Return the [X, Y] coordinate for the center point of the cell that contains the specified text.  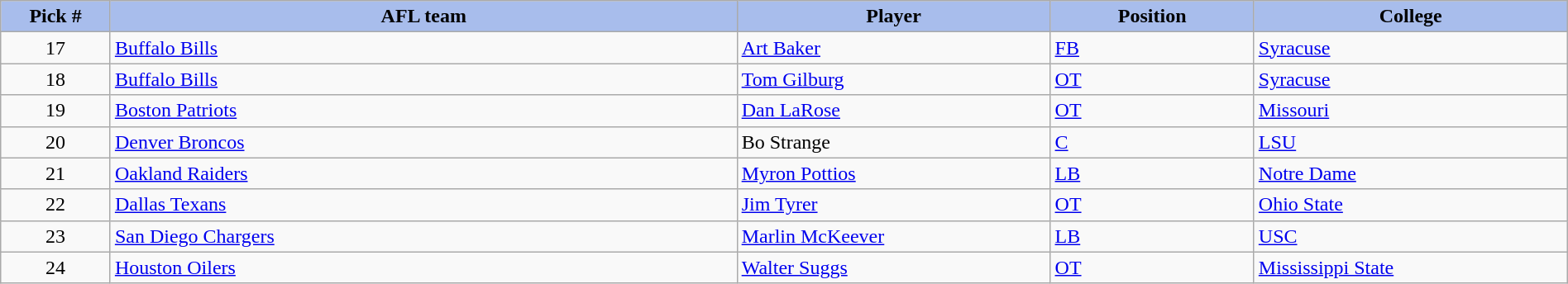
17 [56, 48]
Myron Pottios [893, 173]
18 [56, 79]
Houston Oilers [423, 267]
Mississippi State [1411, 267]
College [1411, 17]
Ohio State [1411, 205]
AFL team [423, 17]
21 [56, 173]
San Diego Chargers [423, 236]
C [1152, 142]
Boston Patriots [423, 111]
20 [56, 142]
Position [1152, 17]
Walter Suggs [893, 267]
Missouri [1411, 111]
Denver Broncos [423, 142]
Dallas Texans [423, 205]
22 [56, 205]
Marlin McKeever [893, 236]
19 [56, 111]
Art Baker [893, 48]
23 [56, 236]
Pick # [56, 17]
USC [1411, 236]
Dan LaRose [893, 111]
Bo Strange [893, 142]
Notre Dame [1411, 173]
24 [56, 267]
Tom Gilburg [893, 79]
Jim Tyrer [893, 205]
LSU [1411, 142]
FB [1152, 48]
Oakland Raiders [423, 173]
Player [893, 17]
